Output the (X, Y) coordinate of the center of the cell containing the given text.  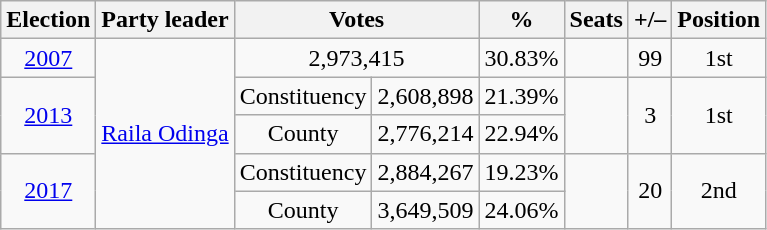
2017 (48, 191)
Raila Odinga (165, 134)
Position (719, 20)
2013 (48, 115)
21.39% (522, 96)
2007 (48, 58)
+/– (650, 20)
3,649,509 (426, 210)
99 (650, 58)
% (522, 20)
2,973,415 (356, 58)
24.06% (522, 210)
2,776,214 (426, 134)
2nd (719, 191)
30.83% (522, 58)
20 (650, 191)
22.94% (522, 134)
Election (48, 20)
19.23% (522, 172)
2,884,267 (426, 172)
2,608,898 (426, 96)
Votes (356, 20)
3 (650, 115)
Seats (596, 20)
Party leader (165, 20)
